Identify which cell holds the provided text, then report its [X, Y] central coordinate. 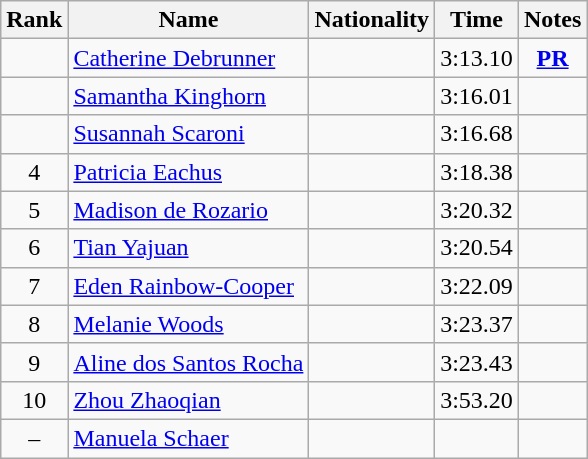
Manuela Schaer [188, 438]
Samantha Kinghorn [188, 96]
Nationality [372, 20]
Eden Rainbow-Cooper [188, 286]
3:16.01 [477, 96]
6 [34, 248]
4 [34, 172]
3:16.68 [477, 134]
3:53.20 [477, 400]
Zhou Zhaoqian [188, 400]
Tian Yajuan [188, 248]
Rank [34, 20]
– [34, 438]
3:13.10 [477, 58]
9 [34, 362]
3:23.37 [477, 324]
7 [34, 286]
PR [552, 58]
3:20.54 [477, 248]
Aline dos Santos Rocha [188, 362]
5 [34, 210]
Notes [552, 20]
3:20.32 [477, 210]
3:22.09 [477, 286]
Catherine Debrunner [188, 58]
Madison de Rozario [188, 210]
Time [477, 20]
10 [34, 400]
Name [188, 20]
8 [34, 324]
Susannah Scaroni [188, 134]
3:18.38 [477, 172]
Patricia Eachus [188, 172]
3:23.43 [477, 362]
Melanie Woods [188, 324]
